From the cell containing the given text, extract its center point as [X, Y] coordinate. 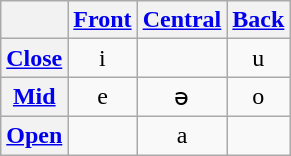
Central [182, 20]
Mid [34, 97]
o [258, 97]
Close [34, 58]
Front [102, 20]
i [102, 58]
e [102, 97]
a [182, 135]
u [258, 58]
Back [258, 20]
Open [34, 135]
ə [182, 97]
